Determine the [X, Y] coordinate at the center of the cell enclosing the given text.  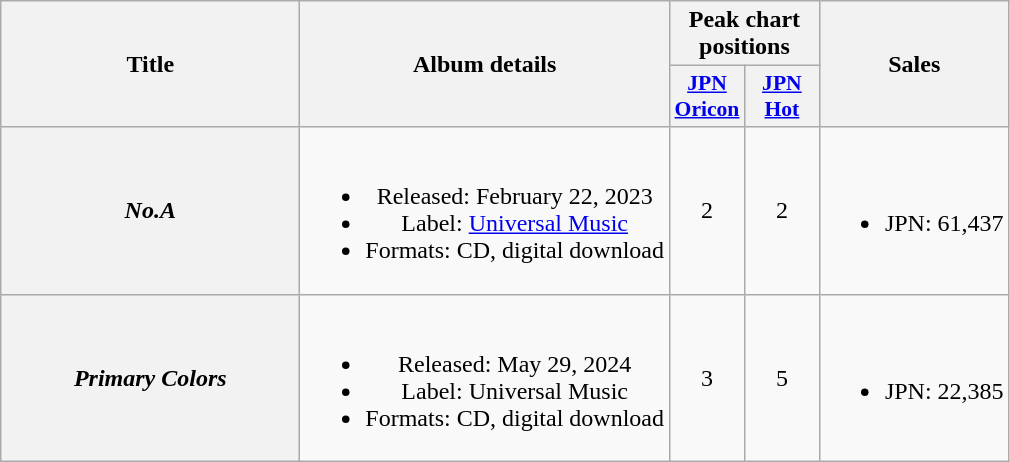
Album details [485, 64]
Released: February 22, 2023Label: Universal MusicFormats: CD, digital download [485, 210]
JPNHot [782, 96]
5 [782, 378]
Title [150, 64]
No.A [150, 210]
Sales [914, 64]
JPN: 61,437 [914, 210]
JPNOricon [708, 96]
Peak chart positions [745, 34]
Released: May 29, 2024Label: Universal MusicFormats: CD, digital download [485, 378]
JPN: 22,385 [914, 378]
Primary Colors [150, 378]
3 [708, 378]
